Provide the (x, y) coordinate of the cell's center where the given text is located.  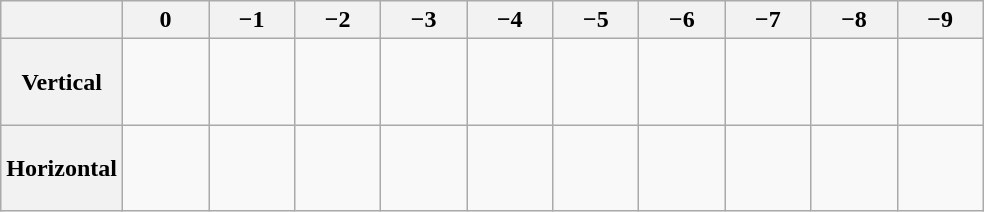
−5 (596, 20)
−8 (854, 20)
−7 (768, 20)
−6 (682, 20)
Vertical (62, 82)
−2 (338, 20)
−9 (940, 20)
−1 (252, 20)
Horizontal (62, 168)
−3 (424, 20)
−4 (510, 20)
0 (165, 20)
